Identify which cell holds the provided text, then report its [x, y] central coordinate. 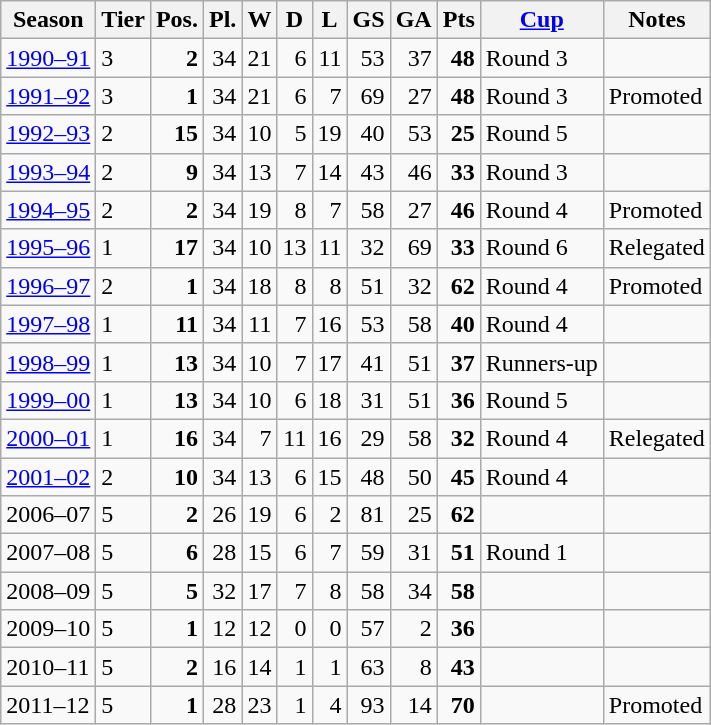
L [330, 20]
2006–07 [48, 515]
23 [260, 705]
Season [48, 20]
26 [222, 515]
Cup [542, 20]
2009–10 [48, 629]
D [294, 20]
2011–12 [48, 705]
1996–97 [48, 286]
Tier [124, 20]
1995–96 [48, 248]
93 [368, 705]
2008–09 [48, 591]
Pts [458, 20]
W [260, 20]
1993–94 [48, 172]
9 [176, 172]
63 [368, 667]
Pos. [176, 20]
57 [368, 629]
2000–01 [48, 438]
1990–91 [48, 58]
81 [368, 515]
GS [368, 20]
Runners-up [542, 362]
Round 6 [542, 248]
Round 1 [542, 553]
2010–11 [48, 667]
1992–93 [48, 134]
45 [458, 477]
1999–00 [48, 400]
1998–99 [48, 362]
2001–02 [48, 477]
GA [414, 20]
Pl. [222, 20]
4 [330, 705]
Notes [656, 20]
70 [458, 705]
2007–08 [48, 553]
50 [414, 477]
1991–92 [48, 96]
29 [368, 438]
41 [368, 362]
1994–95 [48, 210]
1997–98 [48, 324]
59 [368, 553]
